Find where the given text appears and provide that cell's center as [x, y] coordinate. 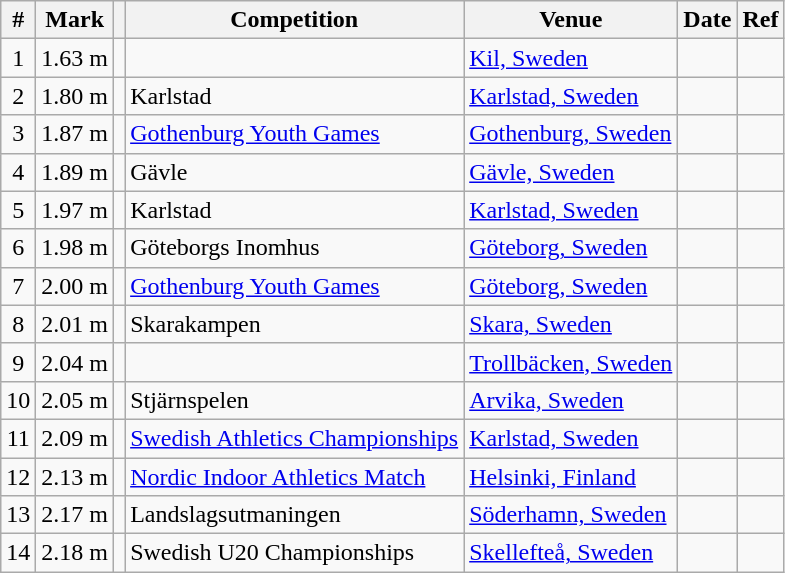
Trollbäcken, Sweden [571, 362]
12 [18, 477]
Helsinki, Finland [571, 477]
Göteborgs Inomhus [294, 248]
2.05 m [75, 400]
2.09 m [75, 438]
1.97 m [75, 210]
Venue [571, 20]
4 [18, 172]
Skara, Sweden [571, 324]
Skellefteå, Sweden [571, 553]
6 [18, 248]
1 [18, 58]
2.01 m [75, 324]
Swedish U20 Championships [294, 553]
Landslagsutmaningen [294, 515]
2.13 m [75, 477]
11 [18, 438]
Date [708, 20]
1.80 m [75, 96]
1.87 m [75, 134]
Kil, Sweden [571, 58]
Gävle [294, 172]
Mark [75, 20]
Skarakampen [294, 324]
Ref [760, 20]
# [18, 20]
Gothenburg, Sweden [571, 134]
2 [18, 96]
1.98 m [75, 248]
Gävle, Sweden [571, 172]
Söderhamn, Sweden [571, 515]
Nordic Indoor Athletics Match [294, 477]
8 [18, 324]
7 [18, 286]
14 [18, 553]
Competition [294, 20]
3 [18, 134]
Arvika, Sweden [571, 400]
2.18 m [75, 553]
Swedish Athletics Championships [294, 438]
1.89 m [75, 172]
5 [18, 210]
10 [18, 400]
2.00 m [75, 286]
9 [18, 362]
2.17 m [75, 515]
1.63 m [75, 58]
13 [18, 515]
Stjärnspelen [294, 400]
2.04 m [75, 362]
